Provide the [X, Y] coordinate of the cell's center where the given text is located.  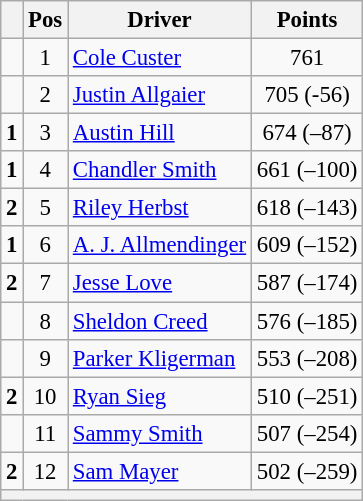
Jesse Love [160, 283]
618 (–143) [306, 208]
Austin Hill [160, 133]
5 [46, 208]
Sammy Smith [160, 433]
576 (–185) [306, 321]
510 (–251) [306, 396]
Chandler Smith [160, 170]
Ryan Sieg [160, 396]
10 [46, 396]
12 [46, 471]
674 (–87) [306, 133]
Driver [160, 20]
Pos [46, 20]
502 (–259) [306, 471]
Points [306, 20]
Cole Custer [160, 58]
4 [46, 170]
11 [46, 433]
Sam Mayer [160, 471]
Parker Kligerman [160, 358]
661 (–100) [306, 170]
609 (–152) [306, 245]
6 [46, 245]
761 [306, 58]
553 (–208) [306, 358]
7 [46, 283]
9 [46, 358]
3 [46, 133]
Riley Herbst [160, 208]
Sheldon Creed [160, 321]
587 (–174) [306, 283]
705 (-56) [306, 95]
507 (–254) [306, 433]
A. J. Allmendinger [160, 245]
8 [46, 321]
Justin Allgaier [160, 95]
